Locate the cell with the specified text and output its (X, Y) center coordinate. 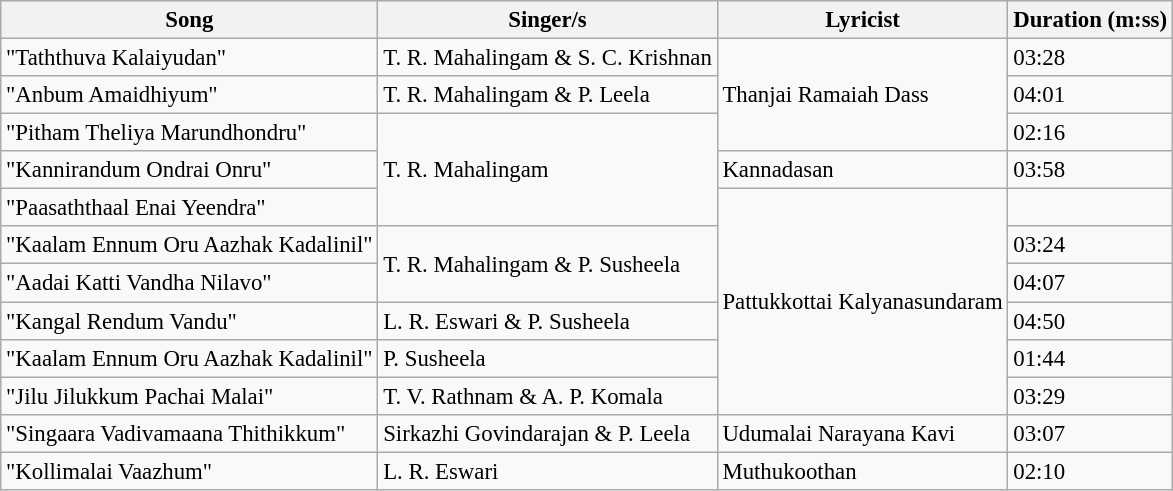
03:07 (1090, 433)
Pattukkottai Kalyanasundaram (862, 302)
03:28 (1090, 58)
Duration (m:ss) (1090, 20)
"Anbum Amaidhiyum" (190, 95)
Lyricist (862, 20)
T. R. Mahalingam & S. C. Krishnan (548, 58)
04:07 (1090, 283)
Kannadasan (862, 170)
01:44 (1090, 358)
L. R. Eswari & P. Susheela (548, 321)
Thanjai Ramaiah Dass (862, 96)
03:58 (1090, 170)
"Paasaththaal Enai Yeendra" (190, 208)
"Aadai Katti Vandha Nilavo" (190, 283)
"Singaara Vadivamaana Thithikkum" (190, 433)
02:16 (1090, 133)
"Taththuva Kalaiyudan" (190, 58)
"Jilu Jilukkum Pachai Malai" (190, 396)
Sirkazhi Govindarajan & P. Leela (548, 433)
04:50 (1090, 321)
"Pitham Theliya Marundhondru" (190, 133)
T. R. Mahalingam & P. Susheela (548, 264)
T. R. Mahalingam & P. Leela (548, 95)
Udumalai Narayana Kavi (862, 433)
02:10 (1090, 471)
T. V. Rathnam & A. P. Komala (548, 396)
T. R. Mahalingam (548, 170)
Song (190, 20)
L. R. Eswari (548, 471)
"Kangal Rendum Vandu" (190, 321)
04:01 (1090, 95)
P. Susheela (548, 358)
"Kannirandum Ondrai Onru" (190, 170)
Muthukoothan (862, 471)
03:29 (1090, 396)
"Kollimalai Vaazhum" (190, 471)
Singer/s (548, 20)
03:24 (1090, 245)
